Detect which cell encompasses the target text, then output its [X, Y] center coordinate. 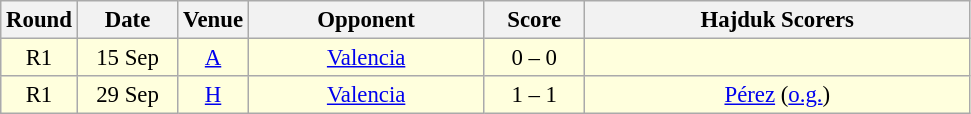
Score [534, 20]
Pérez (o.g.) [778, 95]
H [214, 95]
Opponent [366, 20]
A [214, 58]
Hajduk Scorers [778, 20]
15 Sep [128, 58]
Venue [214, 20]
1 – 1 [534, 95]
0 – 0 [534, 58]
Date [128, 20]
29 Sep [128, 95]
Round [39, 20]
